For the text-containing cell, return its midpoint in (X, Y) coordinate format. 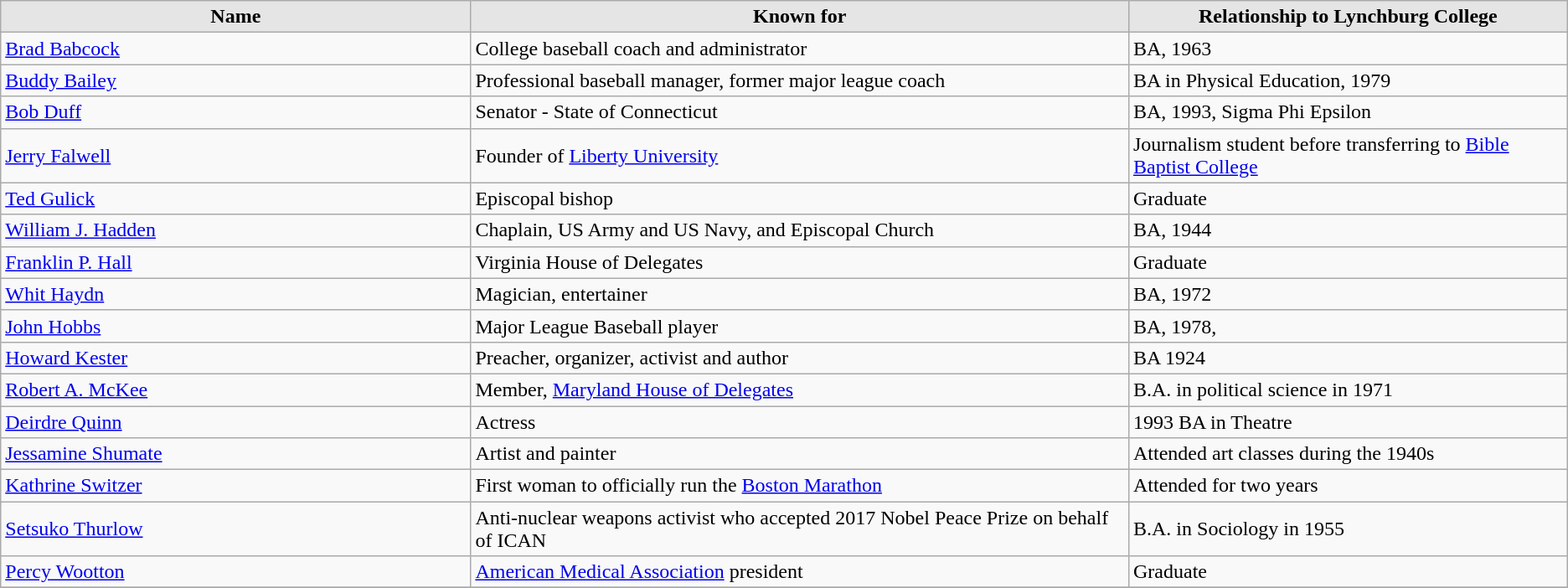
Kathrine Switzer (236, 486)
Attended for two years (1348, 486)
Setsuko Thurlow (236, 529)
John Hobbs (236, 326)
BA in Physical Education, 1979 (1348, 80)
Howard Kester (236, 358)
Bob Duff (236, 112)
B.A. in political science in 1971 (1348, 389)
American Medical Association president (800, 572)
BA, 1993, Sigma Phi Epsilon (1348, 112)
BA, 1963 (1348, 49)
1993 BA in Theatre (1348, 421)
B.A. in Sociology in 1955 (1348, 529)
Member, Maryland House of Delegates (800, 389)
BA, 1978, (1348, 326)
Buddy Bailey (236, 80)
Artist and painter (800, 454)
First woman to officially run the Boston Marathon (800, 486)
Relationship to Lynchburg College (1348, 17)
Senator - State of Connecticut (800, 112)
Attended art classes during the 1940s (1348, 454)
Founder of Liberty University (800, 156)
BA, 1972 (1348, 294)
Ted Gulick (236, 199)
Known for (800, 17)
Franklin P. Hall (236, 262)
Anti-nuclear weapons activist who accepted 2017 Nobel Peace Prize on behalf of ICAN (800, 529)
BA 1924 (1348, 358)
Actress (800, 421)
Virginia House of Delegates (800, 262)
Name (236, 17)
BA, 1944 (1348, 230)
Major League Baseball player (800, 326)
Deirdre Quinn (236, 421)
Journalism student before transferring to Bible Baptist College (1348, 156)
College baseball coach and administrator (800, 49)
Episcopal bishop (800, 199)
Brad Babcock (236, 49)
Magician, entertainer (800, 294)
William J. Hadden (236, 230)
Whit Haydn (236, 294)
Chaplain, US Army and US Navy, and Episcopal Church (800, 230)
Professional baseball manager, former major league coach (800, 80)
Robert A. McKee (236, 389)
Preacher, organizer, activist and author (800, 358)
Jerry Falwell (236, 156)
Percy Wootton (236, 572)
Jessamine Shumate (236, 454)
